Search for the cell housing the specified text and yield its (x, y) center coordinate. 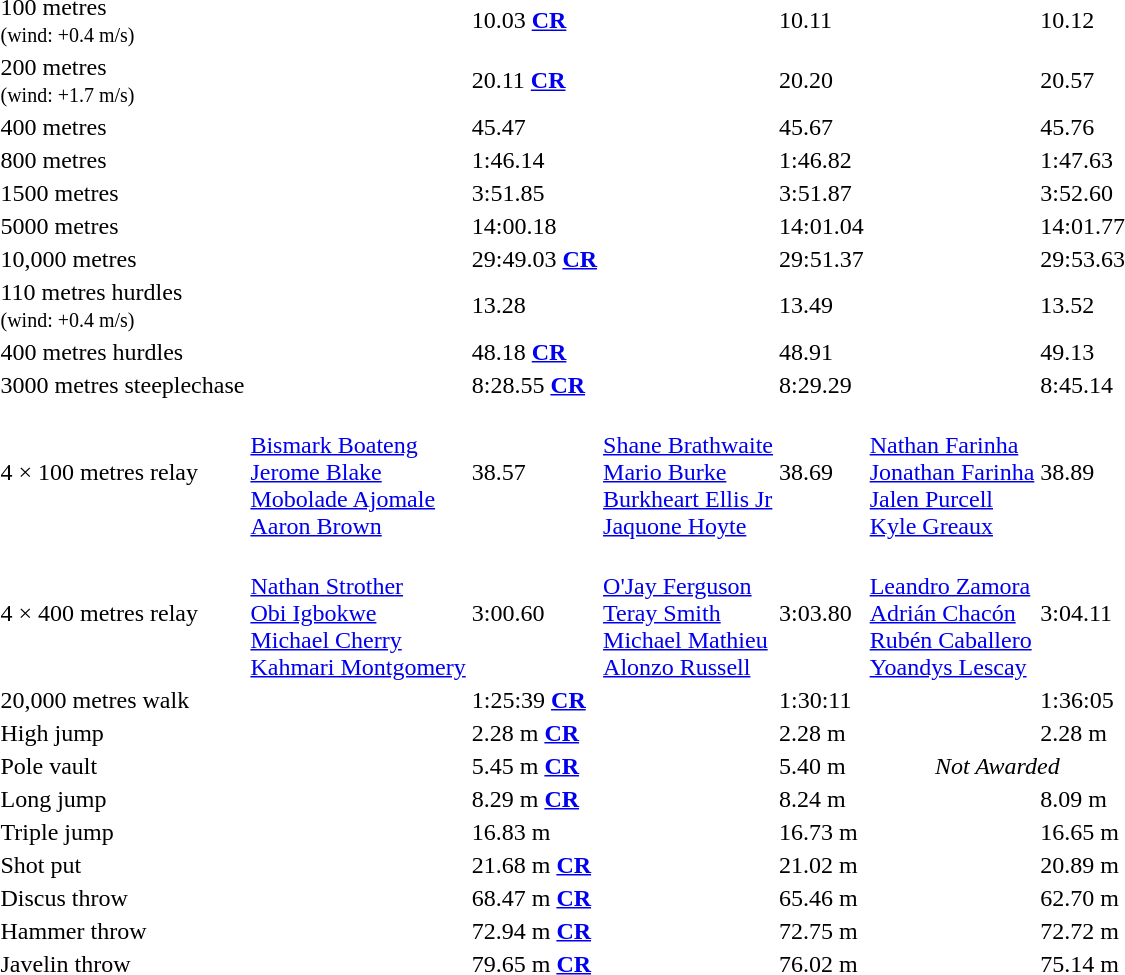
5.45 m CR (534, 766)
1:46.14 (534, 160)
1:46.82 (822, 160)
1:25:39 CR (534, 700)
20.20 (822, 80)
5.40 m (822, 766)
48.91 (822, 352)
14:01.04 (822, 226)
29:51.37 (822, 259)
8:28.55 CR (534, 385)
21.68 m CR (534, 865)
68.47 m CR (534, 898)
20.11 CR (534, 80)
13.28 (534, 306)
38.57 (534, 472)
8.29 m CR (534, 799)
14:00.18 (534, 226)
29:49.03 CR (534, 259)
Bismark BoatengJerome BlakeMobolade AjomaleAaron Brown (358, 472)
16.73 m (822, 832)
3:51.87 (822, 193)
2.28 m (822, 733)
3:03.80 (822, 613)
Nathan FarinhaJonathan FarinhaJalen PurcellKyle Greaux (952, 472)
2.28 m CR (534, 733)
45.47 (534, 127)
3:51.85 (534, 193)
16.83 m (534, 832)
72.75 m (822, 931)
72.94 m CR (534, 931)
Nathan StrotherObi IgbokweMichael CherryKahmari Montgomery (358, 613)
O'Jay FergusonTeray SmithMichael MathieuAlonzo Russell (688, 613)
Leandro ZamoraAdrián ChacónRubén CaballeroYoandys Lescay (952, 613)
65.46 m (822, 898)
13.49 (822, 306)
Shane BrathwaiteMario BurkeBurkheart Ellis JrJaquone Hoyte (688, 472)
8.24 m (822, 799)
1:30:11 (822, 700)
45.67 (822, 127)
8:29.29 (822, 385)
48.18 CR (534, 352)
3:00.60 (534, 613)
21.02 m (822, 865)
38.69 (822, 472)
